Provide the [X, Y] coordinate of the cell's center where the given text is located.  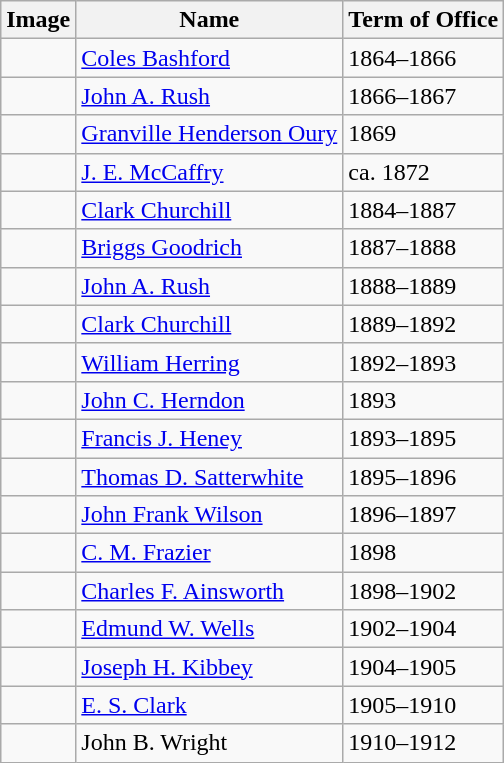
1887–1888 [424, 248]
1892–1893 [424, 362]
1866–1867 [424, 96]
1898–1902 [424, 591]
1893–1895 [424, 438]
Francis J. Heney [210, 438]
1905–1910 [424, 705]
Thomas D. Satterwhite [210, 477]
E. S. Clark [210, 705]
Image [38, 20]
John Frank Wilson [210, 515]
ca. 1872 [424, 172]
Granville Henderson Oury [210, 134]
Briggs Goodrich [210, 248]
1895–1896 [424, 477]
Charles F. Ainsworth [210, 591]
C. M. Frazier [210, 553]
Joseph H. Kibbey [210, 667]
1869 [424, 134]
1910–1912 [424, 743]
Coles Bashford [210, 58]
1898 [424, 553]
1889–1892 [424, 324]
Term of Office [424, 20]
1896–1897 [424, 515]
1864–1866 [424, 58]
John C. Herndon [210, 400]
1904–1905 [424, 667]
William Herring [210, 362]
1893 [424, 400]
John B. Wright [210, 743]
Name [210, 20]
1884–1887 [424, 210]
1902–1904 [424, 629]
1888–1889 [424, 286]
J. E. McCaffry [210, 172]
Edmund W. Wells [210, 629]
